Provide the (x, y) coordinate of the cell's center where the given text is located.  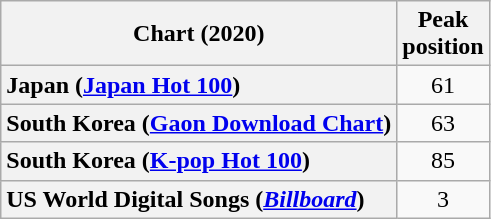
South Korea (K-pop Hot 100) (199, 161)
Chart (2020) (199, 34)
85 (443, 161)
3 (443, 199)
Japan (Japan Hot 100) (199, 85)
63 (443, 123)
Peakposition (443, 34)
61 (443, 85)
South Korea (Gaon Download Chart) (199, 123)
US World Digital Songs (Billboard) (199, 199)
